Return the (x, y) coordinate for the center point of the cell that contains the specified text.  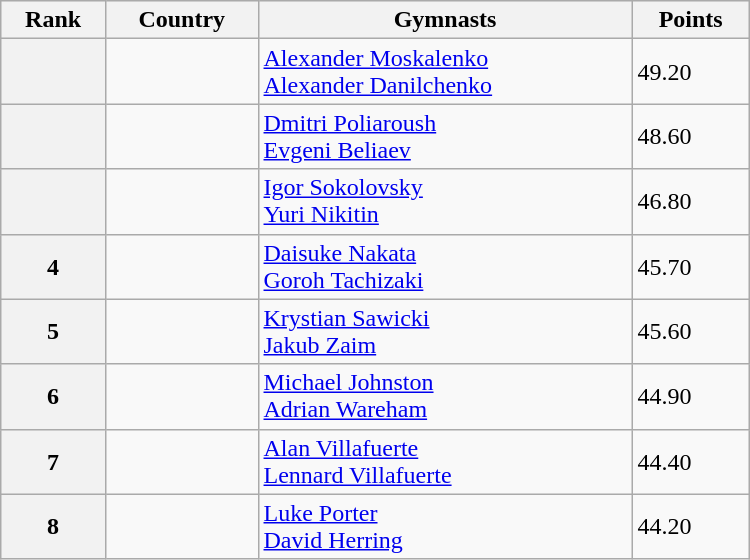
Michael Johnston Adrian Wareham (445, 396)
Country (182, 20)
6 (54, 396)
45.70 (690, 266)
48.60 (690, 136)
Points (690, 20)
7 (54, 462)
Rank (54, 20)
44.90 (690, 396)
Daisuke Nakata Goroh Tachizaki (445, 266)
44.40 (690, 462)
Igor Sokolovsky Yuri Nikitin (445, 202)
46.80 (690, 202)
49.20 (690, 72)
Krystian Sawicki Jakub Zaim (445, 332)
Gymnasts (445, 20)
4 (54, 266)
45.60 (690, 332)
Dmitri Poliaroush Evgeni Beliaev (445, 136)
Alan Villafuerte Lennard Villafuerte (445, 462)
5 (54, 332)
44.20 (690, 526)
8 (54, 526)
Alexander Moskalenko Alexander Danilchenko (445, 72)
Luke Porter David Herring (445, 526)
